Return the (X, Y) coordinate for the center point of the cell that contains the specified text.  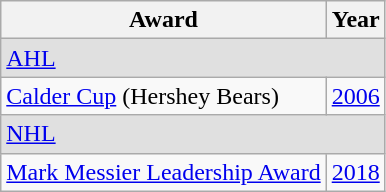
Year (356, 20)
Mark Messier Leadership Award (164, 172)
NHL (193, 134)
2006 (356, 96)
AHL (193, 58)
Award (164, 20)
Calder Cup (Hershey Bears) (164, 96)
2018 (356, 172)
